Locate the cell with the specified text and output its (X, Y) center coordinate. 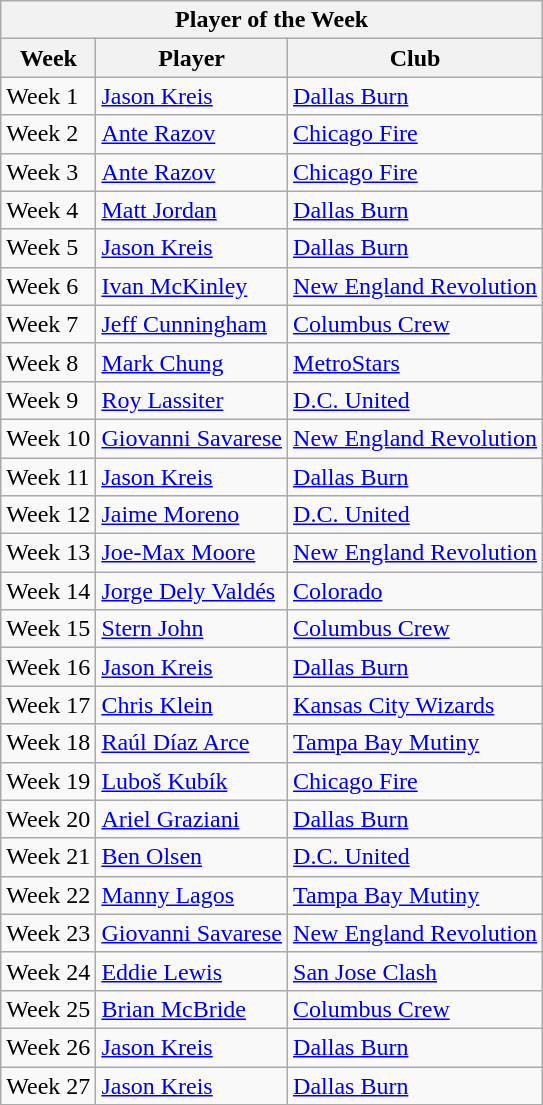
Week 7 (48, 324)
Club (416, 58)
Chris Klein (192, 705)
Week 1 (48, 96)
Week 11 (48, 477)
Eddie Lewis (192, 971)
Raúl Díaz Arce (192, 743)
Ben Olsen (192, 857)
Week 12 (48, 515)
Week 15 (48, 629)
Colorado (416, 591)
Week 23 (48, 933)
Jeff Cunningham (192, 324)
Week 14 (48, 591)
Week 20 (48, 819)
San Jose Clash (416, 971)
Week 25 (48, 1009)
Week 16 (48, 667)
Week 17 (48, 705)
Week 4 (48, 210)
Week 27 (48, 1085)
Week (48, 58)
Joe-Max Moore (192, 553)
Ivan McKinley (192, 286)
Week 3 (48, 172)
Week 2 (48, 134)
Week 24 (48, 971)
Brian McBride (192, 1009)
Week 22 (48, 895)
Player (192, 58)
Matt Jordan (192, 210)
Kansas City Wizards (416, 705)
Mark Chung (192, 362)
Ariel Graziani (192, 819)
Week 10 (48, 438)
Jorge Dely Valdés (192, 591)
Jaime Moreno (192, 515)
Week 19 (48, 781)
Roy Lassiter (192, 400)
Week 18 (48, 743)
Week 5 (48, 248)
Week 21 (48, 857)
Week 13 (48, 553)
Week 6 (48, 286)
Stern John (192, 629)
Week 26 (48, 1047)
Luboš Kubík (192, 781)
Player of the Week (272, 20)
Manny Lagos (192, 895)
Week 9 (48, 400)
Week 8 (48, 362)
MetroStars (416, 362)
